Capture the cell that displays the provided text and extract its (x, y) central coordinate. 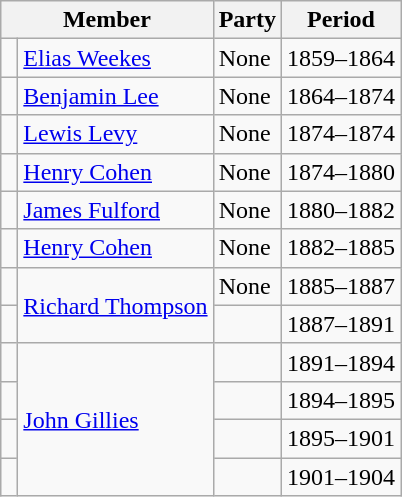
1874–1880 (340, 172)
1885–1887 (340, 286)
1859–1864 (340, 58)
Party (247, 20)
1895–1901 (340, 438)
1880–1882 (340, 210)
Period (340, 20)
John Gillies (116, 419)
1901–1904 (340, 477)
Benjamin Lee (116, 96)
Richard Thompson (116, 305)
1891–1894 (340, 362)
Lewis Levy (116, 134)
1882–1885 (340, 248)
Elias Weekes (116, 58)
1874–1874 (340, 134)
1887–1891 (340, 324)
1894–1895 (340, 400)
1864–1874 (340, 96)
James Fulford (116, 210)
Member (107, 20)
